Output the [x, y] coordinate of the center of the cell containing the given text.  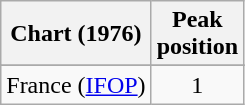
Peakposition [197, 34]
Chart (1976) [76, 34]
France (IFOP) [76, 85]
1 [197, 85]
